Locate the cell with the specified text and output its [x, y] center coordinate. 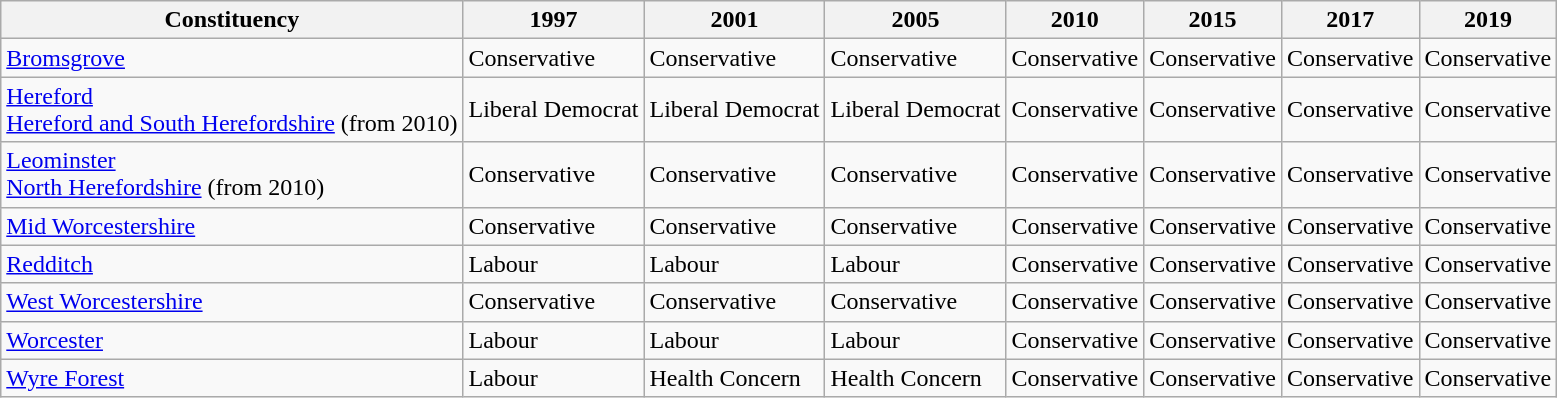
Worcester [232, 340]
Bromsgrove [232, 58]
2017 [1350, 20]
Mid Worcestershire [232, 226]
2019 [1488, 20]
2010 [1075, 20]
Constituency [232, 20]
2015 [1213, 20]
Wyre Forest [232, 378]
2005 [916, 20]
1997 [554, 20]
LeominsterNorth Herefordshire (from 2010) [232, 174]
HerefordHereford and South Herefordshire (from 2010) [232, 110]
2001 [734, 20]
West Worcestershire [232, 302]
Redditch [232, 264]
